Search for the cell housing the specified text and yield its [x, y] center coordinate. 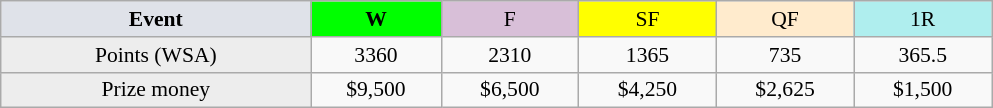
W [376, 19]
735 [785, 55]
Event [156, 19]
Prize money [156, 90]
SF [648, 19]
$9,500 [376, 90]
Points (WSA) [156, 55]
$6,500 [510, 90]
$1,500 [923, 90]
365.5 [923, 55]
1R [923, 19]
$4,250 [648, 90]
3360 [376, 55]
F [510, 19]
2310 [510, 55]
$2,625 [785, 90]
1365 [648, 55]
QF [785, 19]
